Scan for the cell matching the given text and deliver its [X, Y] coordinate at center. 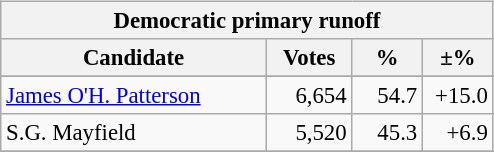
S.G. Mayfield [134, 133]
5,520 [309, 133]
Votes [309, 58]
Democratic primary runoff [247, 21]
6,654 [309, 96]
Candidate [134, 58]
% [388, 58]
54.7 [388, 96]
45.3 [388, 133]
±% [458, 58]
James O'H. Patterson [134, 96]
+6.9 [458, 133]
+15.0 [458, 96]
